Provide the [x, y] coordinate of the cell's center where the given text is located.  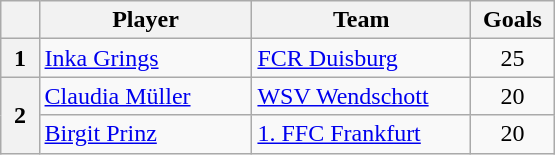
Inka Grings [146, 58]
25 [513, 58]
Birgit Prinz [146, 134]
WSV Wendschott [362, 96]
FCR Duisburg [362, 58]
1. FFC Frankfurt [362, 134]
Player [146, 20]
Team [362, 20]
2 [20, 115]
Claudia Müller [146, 96]
Goals [513, 20]
1 [20, 58]
